Pinpoint the cell where the given text exists, returning its (x, y) midpoint coordinate. 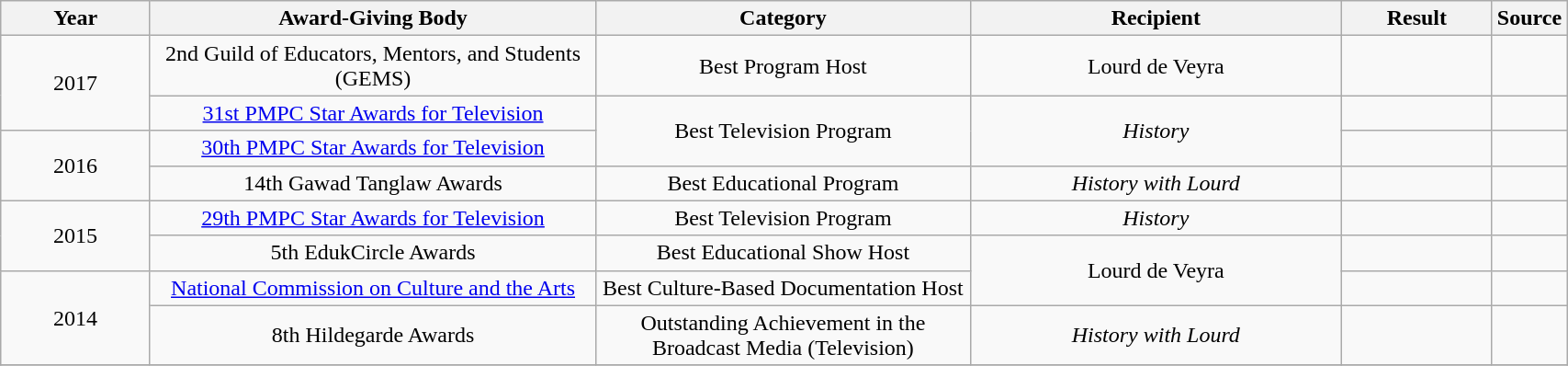
Best Culture-Based Documentation Host (784, 288)
29th PMPC Star Awards for Television (373, 218)
2nd Guild of Educators, Mentors, and Students (GEMS) (373, 66)
30th PMPC Star Awards for Television (373, 148)
Best Educational Program (784, 183)
Best Educational Show Host (784, 253)
Outstanding Achievement in the Broadcast Media (Television) (784, 335)
Result (1416, 18)
Recipient (1156, 18)
8th Hildegarde Awards (373, 335)
2017 (75, 83)
Source (1529, 18)
Award-Giving Body (373, 18)
2015 (75, 235)
National Commission on Culture and the Arts (373, 288)
5th EdukCircle Awards (373, 253)
2014 (75, 318)
Category (784, 18)
Year (75, 18)
14th Gawad Tanglaw Awards (373, 183)
Best Program Host (784, 66)
31st PMPC Star Awards for Television (373, 113)
2016 (75, 166)
